Determine the [X, Y] coordinate at the center of the cell enclosing the given text.  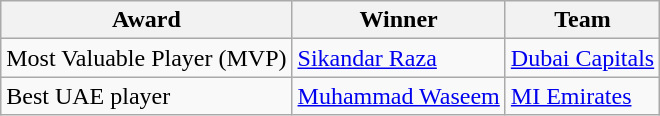
Award [146, 20]
Best UAE player [146, 96]
Dubai Capitals [582, 58]
Team [582, 20]
Winner [398, 20]
Most Valuable Player (MVP) [146, 58]
Muhammad Waseem [398, 96]
Sikandar Raza [398, 58]
MI Emirates [582, 96]
